Extract the [x, y] coordinate from the center of the cell holding the provided text.  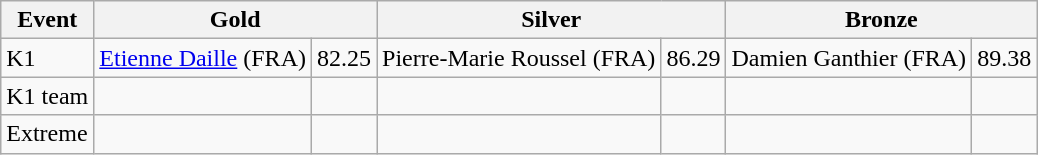
Extreme [48, 134]
Bronze [882, 20]
Event [48, 20]
Etienne Daille (FRA) [203, 58]
89.38 [1004, 58]
Silver [552, 20]
Damien Ganthier (FRA) [849, 58]
K1 [48, 58]
K1 team [48, 96]
86.29 [694, 58]
82.25 [344, 58]
Pierre-Marie Roussel (FRA) [519, 58]
Gold [236, 20]
